Scan for the cell matching the given text and deliver its (X, Y) coordinate at center. 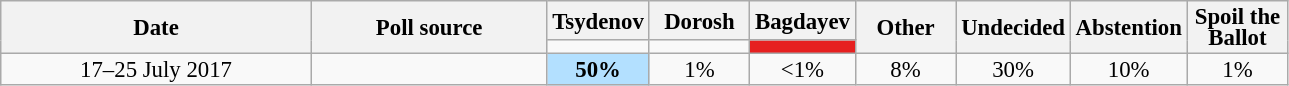
17–25 July 2017 (156, 70)
Tsydenov (598, 20)
8% (906, 70)
Dorosh (700, 20)
Bagdayev (803, 20)
Other (906, 28)
Abstention (1128, 28)
Undecided (1013, 28)
50% (598, 70)
30% (1013, 70)
<1% (803, 70)
Date (156, 28)
Spoil the Ballot (1238, 28)
Poll source (429, 28)
10% (1128, 70)
